Identify which cell holds the provided text, then report its (X, Y) central coordinate. 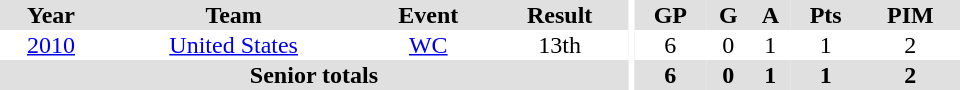
A (770, 15)
WC (428, 45)
Result (560, 15)
G (728, 15)
PIM (910, 15)
United States (234, 45)
Team (234, 15)
2010 (51, 45)
Year (51, 15)
Pts (826, 15)
Event (428, 15)
GP (670, 15)
Senior totals (314, 75)
13th (560, 45)
